Pinpoint the cell where the given text exists, returning its (x, y) midpoint coordinate. 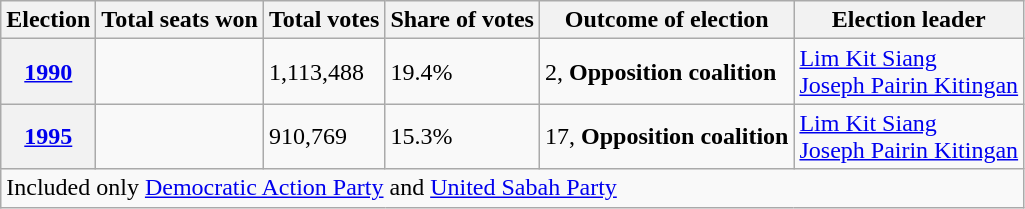
Election (48, 20)
Total votes (324, 20)
1990 (48, 72)
19.4% (462, 72)
17, Opposition coalition (666, 136)
2, Opposition coalition (666, 72)
1995 (48, 136)
910,769 (324, 136)
Share of votes (462, 20)
15.3% (462, 136)
Total seats won (180, 20)
Outcome of election (666, 20)
Election leader (909, 20)
Included only Democratic Action Party and United Sabah Party (512, 188)
1,113,488 (324, 72)
